Locate the cell with the specified text and output its [X, Y] center coordinate. 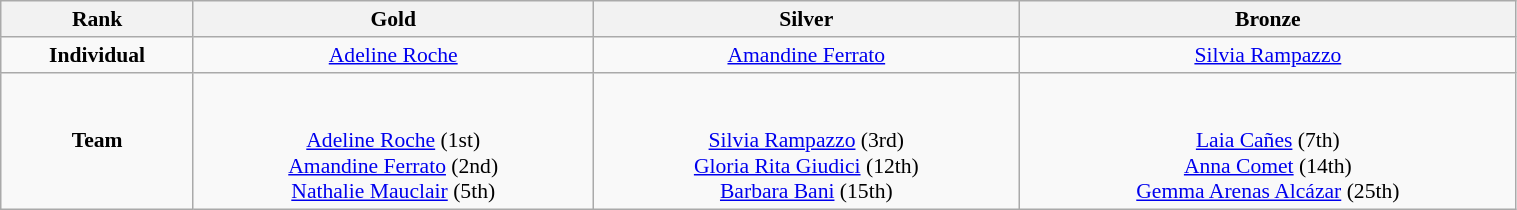
Rank [98, 19]
Team [98, 141]
Amandine Ferrato [806, 55]
Silver [806, 19]
Individual [98, 55]
Silvia Rampazzo [1268, 55]
Adeline Roche (1st) Amandine Ferrato (2nd) Nathalie Mauclair (5th) [392, 141]
Laia Cañes (7th) Anna Comet (14th) Gemma Arenas Alcázar (25th) [1268, 141]
Silvia Rampazzo (3rd) Gloria Rita Giudici (12th) Barbara Bani (15th) [806, 141]
Bronze [1268, 19]
Gold [392, 19]
Adeline Roche [392, 55]
